Determine the (x, y) coordinate at the center of the cell enclosing the given text.  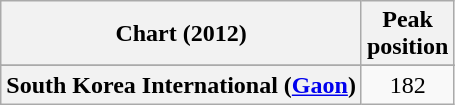
Peakposition (407, 34)
182 (407, 85)
Chart (2012) (182, 34)
South Korea International (Gaon) (182, 85)
